Search for the cell housing the specified text and yield its (X, Y) center coordinate. 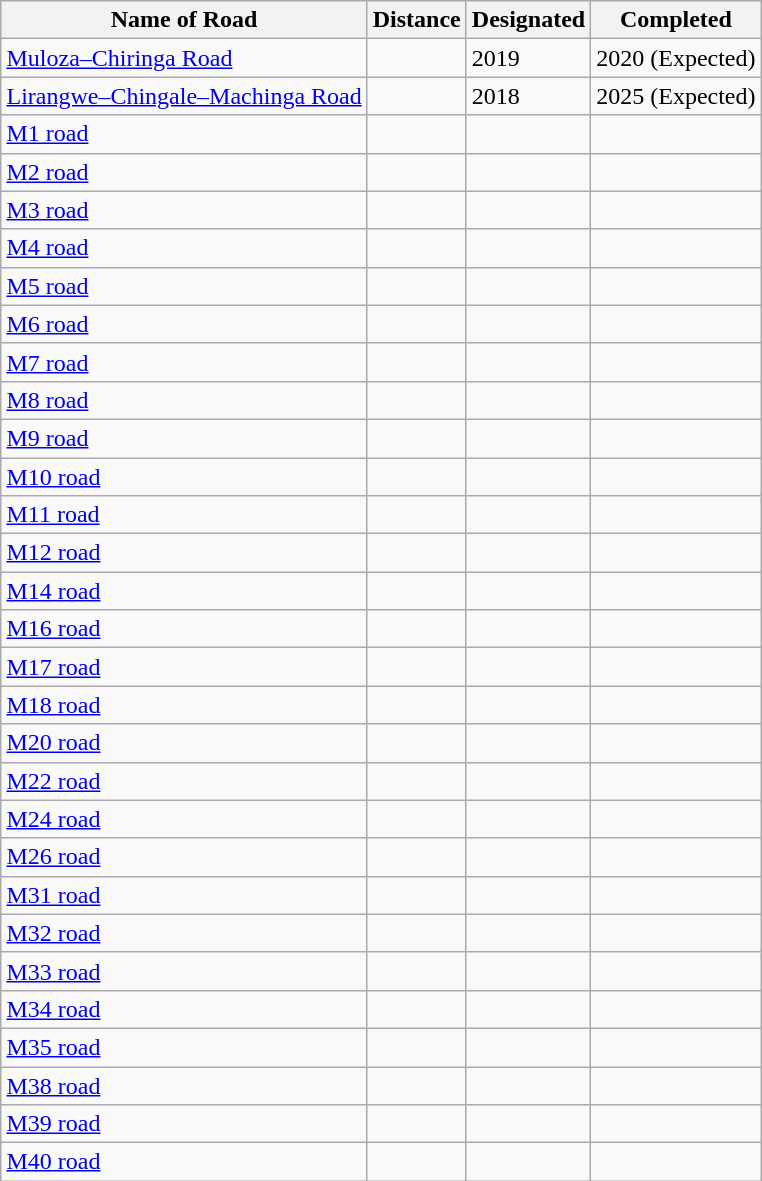
M9 road (184, 438)
Distance (416, 20)
Designated (528, 20)
M3 road (184, 210)
Lirangwe–Chingale–Machinga Road (184, 96)
M14 road (184, 591)
M34 road (184, 1009)
M8 road (184, 400)
M12 road (184, 553)
M24 road (184, 819)
M20 road (184, 743)
M38 road (184, 1085)
Muloza–Chiringa Road (184, 58)
M10 road (184, 477)
M7 road (184, 362)
2018 (528, 96)
M2 road (184, 172)
M11 road (184, 515)
M1 road (184, 134)
M39 road (184, 1124)
M6 road (184, 324)
Name of Road (184, 20)
M17 road (184, 667)
M5 road (184, 286)
2025 (Expected) (676, 96)
M22 road (184, 781)
Completed (676, 20)
M18 road (184, 705)
M31 road (184, 895)
M40 road (184, 1162)
2019 (528, 58)
M16 road (184, 629)
M26 road (184, 857)
2020 (Expected) (676, 58)
M35 road (184, 1047)
M32 road (184, 933)
M33 road (184, 971)
M4 road (184, 248)
